Return the [x, y] coordinate for the center point of the cell that contains the specified text.  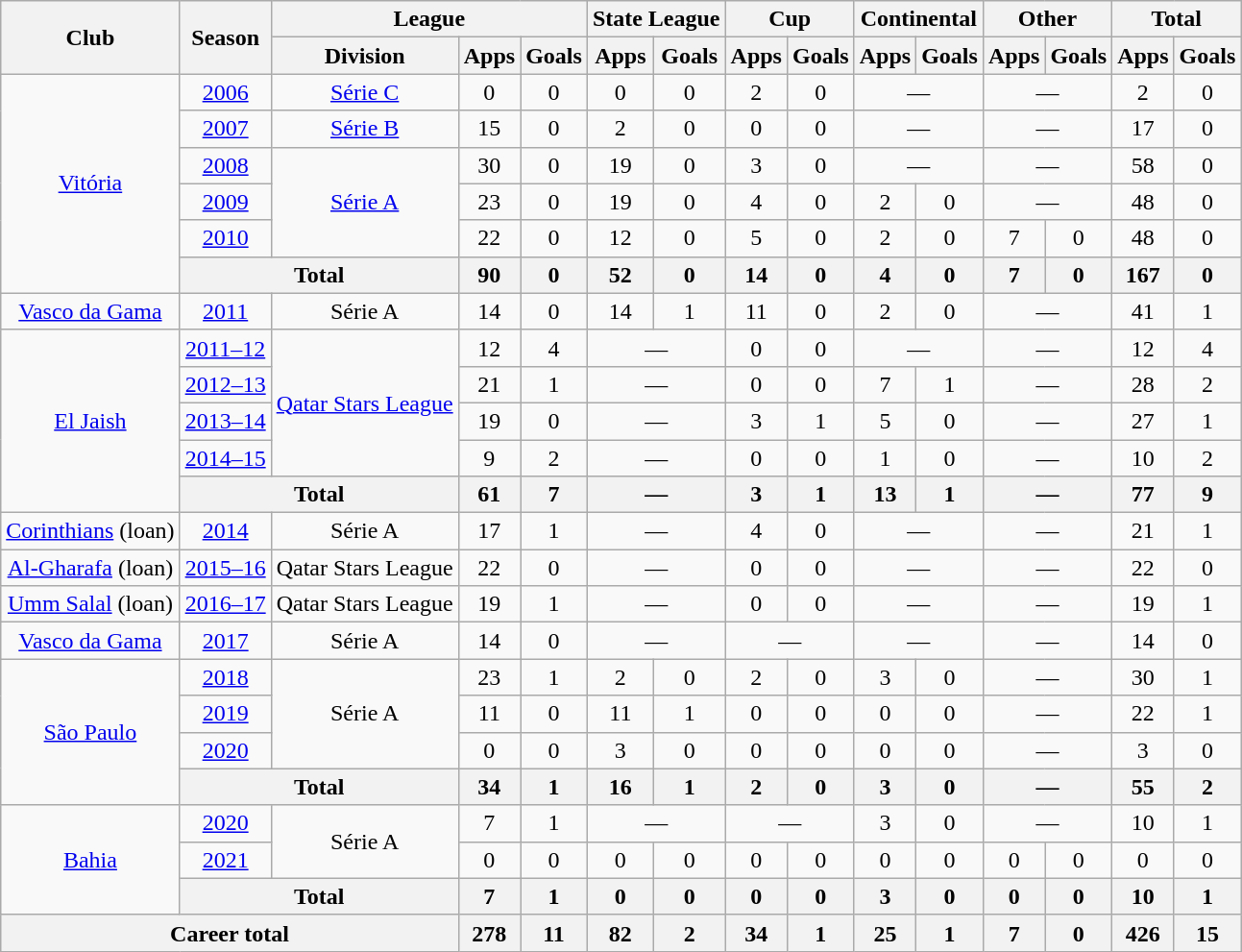
Corinthians (loan) [90, 531]
82 [621, 933]
Al-Gharafa (loan) [90, 568]
Season [225, 37]
São Paulo [90, 732]
41 [1143, 311]
Bahia [90, 860]
2011–12 [225, 348]
2017 [225, 641]
2014–15 [225, 458]
27 [1143, 421]
77 [1143, 495]
Cup [790, 19]
2008 [225, 165]
426 [1143, 933]
278 [489, 933]
State League [656, 19]
2016–17 [225, 604]
25 [885, 933]
Vitória [90, 183]
2015–16 [225, 568]
16 [621, 787]
Série B [365, 129]
Other [1047, 19]
Série C [365, 92]
Club [90, 37]
2010 [225, 238]
52 [621, 275]
2006 [225, 92]
2011 [225, 311]
2012–13 [225, 384]
2019 [225, 714]
61 [489, 495]
El Jaish [90, 421]
58 [1143, 165]
55 [1143, 787]
2009 [225, 202]
167 [1143, 275]
Career total [230, 933]
2014 [225, 531]
13 [885, 495]
90 [489, 275]
Division [365, 56]
28 [1143, 384]
League [428, 19]
2021 [225, 860]
2013–14 [225, 421]
Continental [918, 19]
2018 [225, 677]
Umm Salal (loan) [90, 604]
2007 [225, 129]
